Output the [X, Y] coordinate of the center of the cell containing the given text.  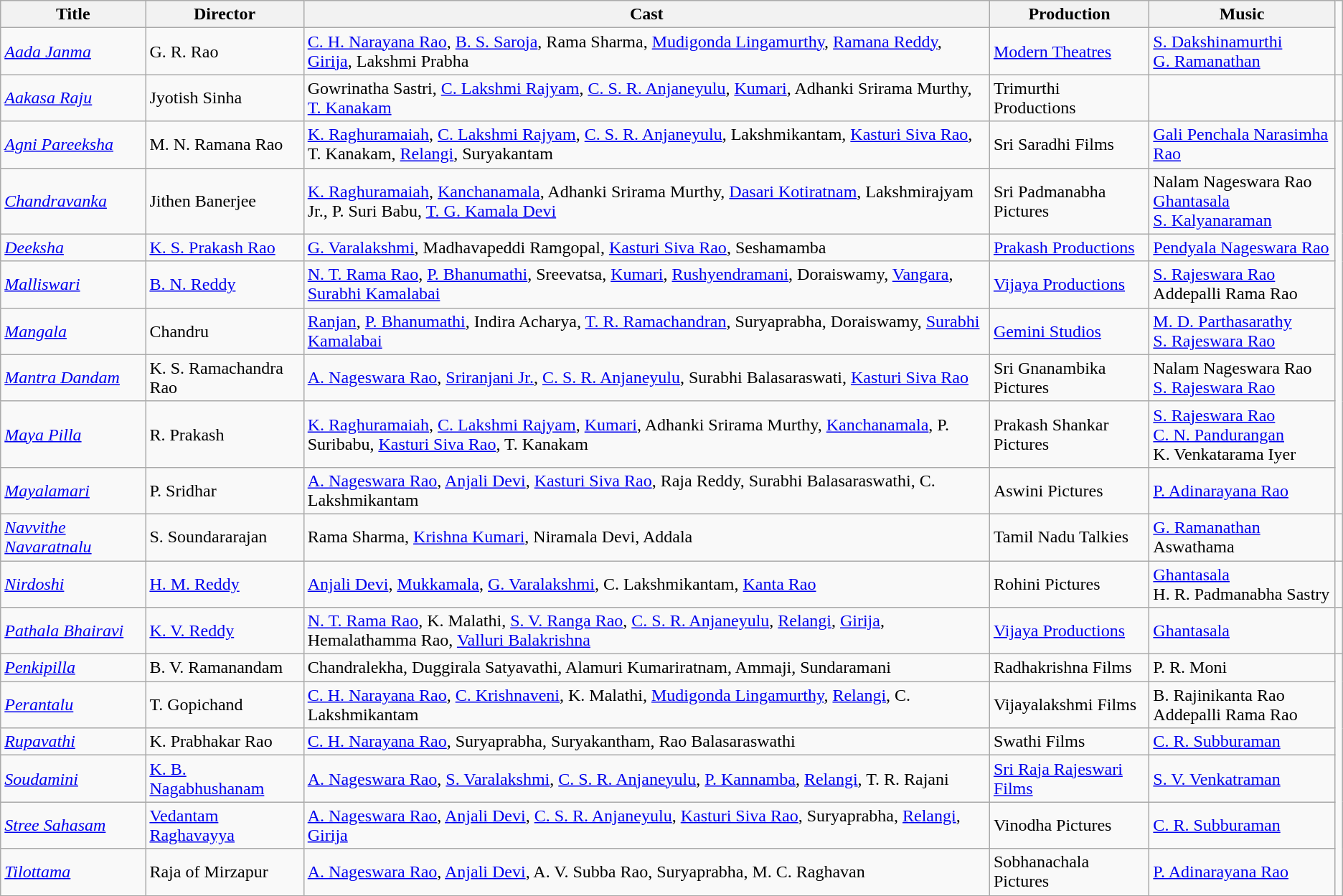
B. N. Reddy [225, 284]
Production [1069, 14]
K. V. Reddy [225, 631]
Vedantam Raghavayya [225, 825]
B. Rajinikanta RaoAddepalli Rama Rao [1242, 704]
Anjali Devi, Mukkamala, G. Varalakshmi, C. Lakshmikantam, Kanta Rao [646, 584]
G. RamanathanAswathama [1242, 537]
K. S. Prakash Rao [225, 247]
S. DakshinamurthiG. Ramanathan [1242, 52]
Pathala Bhairavi [73, 631]
Music [1242, 14]
S. Rajeswara RaoC. N. PanduranganK. Venkatarama Iyer [1242, 434]
C. H. Narayana Rao, C. Krishnaveni, K. Malathi, Mudigonda Lingamurthy, Relangi, C. Lakshmikantam [646, 704]
K. Prabhakar Rao [225, 742]
Rama Sharma, Krishna Kumari, Niramala Devi, Addala [646, 537]
Maya Pilla [73, 434]
Title [73, 14]
Aswini Pictures [1069, 491]
Director [225, 14]
Aada Janma [73, 52]
K. B. Nagabhushanam [225, 779]
G. R. Rao [225, 52]
T. Gopichand [225, 704]
C. H. Narayana Rao, Suryaprabha, Suryakantham, Rao Balasaraswathi [646, 742]
K. S. Ramachandra Rao [225, 377]
Rohini Pictures [1069, 584]
Mantra Dandam [73, 377]
Soudamini [73, 779]
Tamil Nadu Talkies [1069, 537]
Vijayalakshmi Films [1069, 704]
K. Raghuramaiah, Kanchanamala, Adhanki Srirama Murthy, Dasari Kotiratnam, Lakshmirajyam Jr., P. Suri Babu, T. G. Kamala Devi [646, 201]
S. Rajeswara RaoAddepalli Rama Rao [1242, 284]
Tilottama [73, 872]
N. T. Rama Rao, K. Malathi, S. V. Ranga Rao, C. S. R. Anjaneyulu, Relangi, Girija, Hemalathamma Rao, Valluri Balakrishna [646, 631]
Jyotish Sinha [225, 98]
K. Raghuramaiah, C. Lakshmi Rajyam, C. S. R. Anjaneyulu, Lakshmikantam, Kasturi Siva Rao, T. Kanakam, Relangi, Suryakantam [646, 145]
Gowrinatha Sastri, C. Lakshmi Rajyam, C. S. R. Anjaneyulu, Kumari, Adhanki Srirama Murthy, T. Kanakam [646, 98]
A. Nageswara Rao, Anjali Devi, A. V. Subba Rao, Suryaprabha, M. C. Raghavan [646, 872]
Nalam Nageswara RaoS. Rajeswara Rao [1242, 377]
M. N. Ramana Rao [225, 145]
P. R. Moni [1242, 668]
N. T. Rama Rao, P. Bhanumathi, Sreevatsa, Kumari, Rushyendramani, Doraiswamy, Vangara, Surabhi Kamalabai [646, 284]
Jithen Banerjee [225, 201]
P. Sridhar [225, 491]
S. V. Venkatraman [1242, 779]
Deeksha [73, 247]
A. Nageswara Rao, Sriranjani Jr., C. S. R. Anjaneyulu, Surabhi Balasaraswati, Kasturi Siva Rao [646, 377]
Trimurthi Productions [1069, 98]
Ghantasala [1242, 631]
Sri Gnanambika Pictures [1069, 377]
Swathi Films [1069, 742]
C. H. Narayana Rao, B. S. Saroja, Rama Sharma, Mudigonda Lingamurthy, Ramana Reddy, Girija, Lakshmi Prabha [646, 52]
H. M. Reddy [225, 584]
Sri Raja Rajeswari Films [1069, 779]
Ranjan, P. Bhanumathi, Indira Acharya, T. R. Ramachandran, Suryaprabha, Doraiswamy, Surabhi Kamalabai [646, 331]
Mayalamari [73, 491]
Mangala [73, 331]
Gali Penchala Narasimha Rao [1242, 145]
Sri Padmanabha Pictures [1069, 201]
Cast [646, 14]
Chandralekha, Duggirala Satyavathi, Alamuri Kumariratnam, Ammaji, Sundaramani [646, 668]
Vinodha Pictures [1069, 825]
Aakasa Raju [73, 98]
B. V. Ramanandam [225, 668]
Sobhanachala Pictures [1069, 872]
Malliswari [73, 284]
Perantalu [73, 704]
Prakash Productions [1069, 247]
Navvithe Navaratnalu [73, 537]
Nirdoshi [73, 584]
Stree Sahasam [73, 825]
GhantasalaH. R. Padmanabha Sastry [1242, 584]
Pendyala Nageswara Rao [1242, 247]
A. Nageswara Rao, Anjali Devi, Kasturi Siva Rao, Raja Reddy, Surabhi Balasaraswathi, C. Lakshmikantam [646, 491]
Prakash Shankar Pictures [1069, 434]
S. Soundararajan [225, 537]
Nalam Nageswara RaoGhantasalaS. Kalyanaraman [1242, 201]
Raja of Mirzapur [225, 872]
Sri Saradhi Films [1069, 145]
Chandru [225, 331]
Modern Theatres [1069, 52]
Penkipilla [73, 668]
Agni Pareeksha [73, 145]
K. Raghuramaiah, C. Lakshmi Rajyam, Kumari, Adhanki Srirama Murthy, Kanchanamala, P. Suribabu, Kasturi Siva Rao, T. Kanakam [646, 434]
R. Prakash [225, 434]
Radhakrishna Films [1069, 668]
Gemini Studios [1069, 331]
M. D. ParthasarathyS. Rajeswara Rao [1242, 331]
G. Varalakshmi, Madhavapeddi Ramgopal, Kasturi Siva Rao, Seshamamba [646, 247]
A. Nageswara Rao, S. Varalakshmi, C. S. R. Anjaneyulu, P. Kannamba, Relangi, T. R. Rajani [646, 779]
Chandravanka [73, 201]
A. Nageswara Rao, Anjali Devi, C. S. R. Anjaneyulu, Kasturi Siva Rao, Suryaprabha, Relangi, Girija [646, 825]
Rupavathi [73, 742]
